Extract the (x, y) coordinate from the center of the cell holding the provided text.  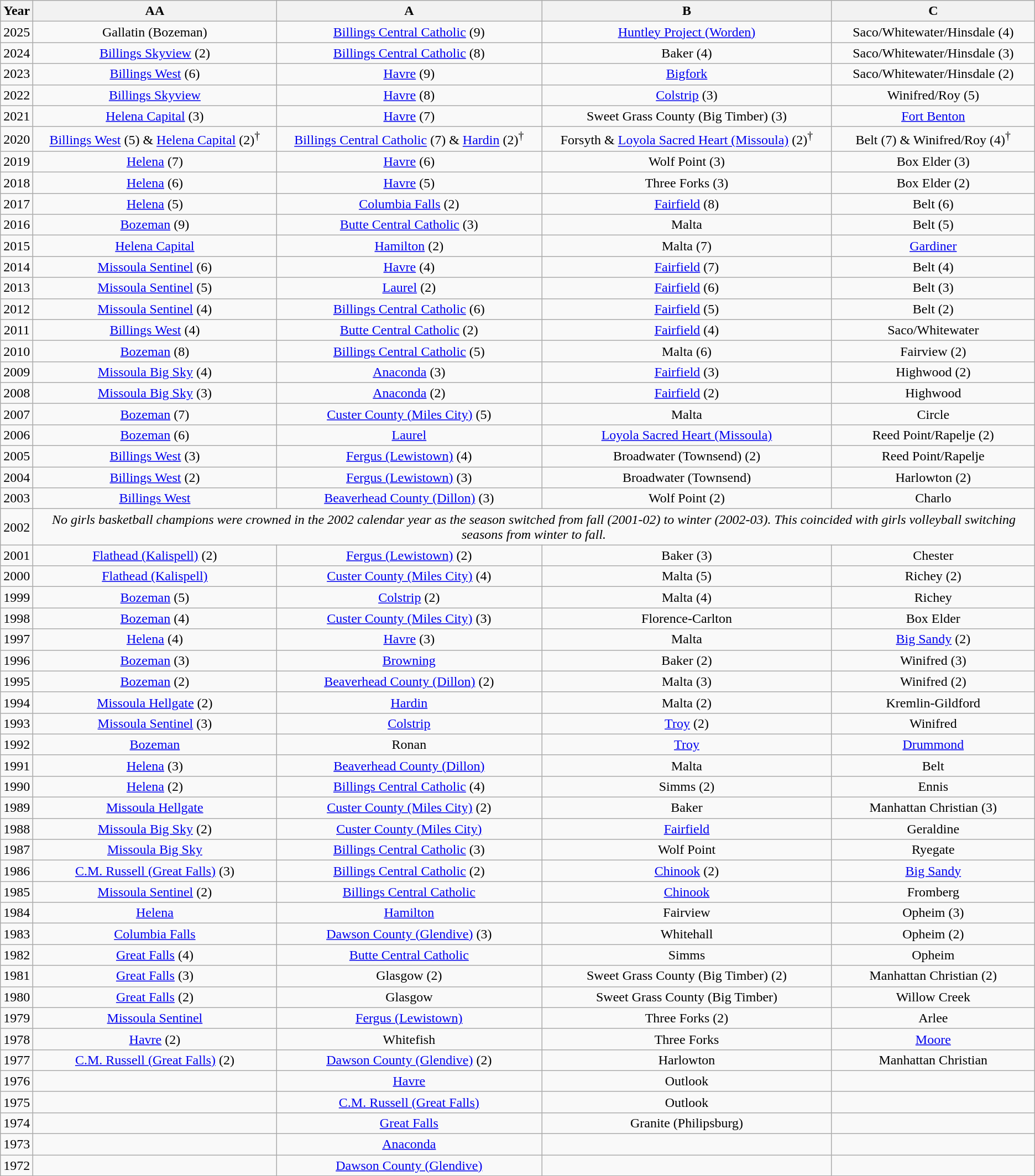
Year (17, 11)
Belt (3) (933, 288)
Flathead (Kalispell) (2) (155, 555)
1983 (17, 934)
Chester (933, 555)
Glasgow (2) (409, 976)
Whitefish (409, 1039)
Beaverhead County (Dillon) (409, 765)
Colstrip (3) (687, 95)
Great Falls (409, 1123)
1994 (17, 702)
Chinook (687, 892)
Dawson County (Glendive) (409, 1165)
Missoula Sentinel (6) (155, 267)
Laurel (409, 435)
C.M. Russell (Great Falls) (409, 1102)
Beaverhead County (Dillon) (2) (409, 681)
1996 (17, 660)
Glasgow (409, 997)
Great Falls (2) (155, 997)
Havre (7) (409, 116)
Wolf Point (3) (687, 162)
Box Elder (2) (933, 183)
2023 (17, 74)
Fairfield (4) (687, 330)
Fergus (Lewistown) (409, 1018)
Fairfield (687, 829)
Sweet Grass County (Big Timber) (3) (687, 116)
1980 (17, 997)
2012 (17, 309)
Flathead (Kalispell) (155, 576)
Opheim (2) (933, 934)
2004 (17, 477)
Billings West (5) & Helena Capital (2)† (155, 139)
Baker (687, 808)
Billings Central Catholic (7) & Hardin (2)† (409, 139)
2020 (17, 139)
Hardin (409, 702)
2007 (17, 414)
Fergus (Lewistown) (2) (409, 555)
Billings Central Catholic (9) (409, 32)
Missoula Big Sky (3) (155, 393)
Fairfield (5) (687, 309)
Drummond (933, 744)
1987 (17, 850)
Colstrip (409, 723)
1986 (17, 871)
Willow Creek (933, 997)
2011 (17, 330)
Dawson County (Glendive) (3) (409, 934)
Belt (7) & Winifred/Roy (4)† (933, 139)
2000 (17, 576)
Billings Central Catholic (6) (409, 309)
Helena (2) (155, 786)
Browning (409, 660)
Missoula Big Sky (155, 850)
1992 (17, 744)
1981 (17, 976)
1993 (17, 723)
1998 (17, 618)
Helena (155, 913)
Gardiner (933, 246)
Missoula Sentinel (4) (155, 309)
1985 (17, 892)
2022 (17, 95)
Missoula Hellgate (2) (155, 702)
Belt (5) (933, 225)
Bozeman (9) (155, 225)
Winifred (3) (933, 660)
1975 (17, 1102)
Fairview (687, 913)
Billings West (3) (155, 456)
1995 (17, 681)
Richey (2) (933, 576)
Helena (4) (155, 639)
Granite (Philipsburg) (687, 1123)
Havre (3) (409, 639)
Three Forks (3) (687, 183)
Fairfield (6) (687, 288)
Fergus (Lewistown) (4) (409, 456)
Missoula Big Sky (4) (155, 372)
Bozeman (7) (155, 414)
Havre (409, 1081)
Saco/Whitewater/Hinsdale (3) (933, 53)
Simms (687, 955)
Billings Skyview (2) (155, 53)
2013 (17, 288)
Malta (5) (687, 576)
Loyola Sacred Heart (Missoula) (687, 435)
Missoula Sentinel (2) (155, 892)
Geraldine (933, 829)
2017 (17, 204)
2025 (17, 32)
2010 (17, 351)
Billings Central Catholic (8) (409, 53)
Malta (4) (687, 597)
Highwood (933, 393)
Bozeman (3) (155, 660)
Malta (6) (687, 351)
Harlowton (687, 1060)
Custer County (Miles City) (2) (409, 808)
Helena (6) (155, 183)
B (687, 11)
1979 (17, 1018)
Baker (3) (687, 555)
Saco/Whitewater/Hinsdale (2) (933, 74)
Havre (5) (409, 183)
Billings West (155, 498)
Butte Central Catholic (2) (409, 330)
Moore (933, 1039)
Chinook (2) (687, 871)
1990 (17, 786)
Hamilton (2) (409, 246)
Beaverhead County (Dillon) (3) (409, 498)
Billings West (4) (155, 330)
Havre (8) (409, 95)
1973 (17, 1144)
Saco/Whitewater (933, 330)
Simms (2) (687, 786)
Box Elder (3) (933, 162)
Broadwater (Townsend) (687, 477)
2006 (17, 435)
Opheim (933, 955)
Whitehall (687, 934)
Billings Central Catholic (4) (409, 786)
1976 (17, 1081)
2002 (17, 527)
Helena Capital (3) (155, 116)
Helena (7) (155, 162)
Billings Central Catholic (409, 892)
Fairview (2) (933, 351)
Manhattan Christian (3) (933, 808)
2024 (17, 53)
Billings Skyview (155, 95)
Three Forks (687, 1039)
Billings Central Catholic (2) (409, 871)
Belt (933, 765)
Circle (933, 414)
2015 (17, 246)
Highwood (2) (933, 372)
Billings West (2) (155, 477)
Bozeman (155, 744)
Anaconda (2) (409, 393)
Belt (2) (933, 309)
2021 (17, 116)
Laurel (2) (409, 288)
C.M. Russell (Great Falls) (2) (155, 1060)
Anaconda (409, 1144)
Forsyth & Loyola Sacred Heart (Missoula) (2)† (687, 139)
Opheim (3) (933, 913)
Winifred (2) (933, 681)
Havre (6) (409, 162)
Dawson County (Glendive) (2) (409, 1060)
Bozeman (6) (155, 435)
Fairfield (2) (687, 393)
Belt (4) (933, 267)
Great Falls (4) (155, 955)
Havre (2) (155, 1039)
Custer County (Miles City) (409, 829)
Richey (933, 597)
Bigfork (687, 74)
Big Sandy (933, 871)
Manhattan Christian (933, 1060)
1988 (17, 829)
Butte Central Catholic (3) (409, 225)
Broadwater (Townsend) (2) (687, 456)
Troy (687, 744)
Fairfield (3) (687, 372)
Ronan (409, 744)
Malta (7) (687, 246)
1984 (17, 913)
Custer County (Miles City) (3) (409, 618)
Billings Central Catholic (3) (409, 850)
Sweet Grass County (Big Timber) (687, 997)
Great Falls (3) (155, 976)
Winifred/Roy (5) (933, 95)
Hamilton (409, 913)
Missoula Sentinel (5) (155, 288)
1991 (17, 765)
Reed Point/Rapelje (933, 456)
Custer County (Miles City) (4) (409, 576)
Baker (2) (687, 660)
Arlee (933, 1018)
1982 (17, 955)
Troy (2) (687, 723)
Baker (4) (687, 53)
Manhattan Christian (2) (933, 976)
Kremlin-Gildford (933, 702)
Custer County (Miles City) (5) (409, 414)
Columbia Falls (155, 934)
Saco/Whitewater/Hinsdale (4) (933, 32)
2016 (17, 225)
Gallatin (Bozeman) (155, 32)
AA (155, 11)
Sweet Grass County (Big Timber) (2) (687, 976)
1997 (17, 639)
Winifred (933, 723)
1989 (17, 808)
Box Elder (933, 618)
Harlowton (2) (933, 477)
C.M. Russell (Great Falls) (3) (155, 871)
Butte Central Catholic (409, 955)
Ryegate (933, 850)
2018 (17, 183)
2005 (17, 456)
Havre (9) (409, 74)
Helena (5) (155, 204)
Anaconda (3) (409, 372)
1999 (17, 597)
2003 (17, 498)
Malta (2) (687, 702)
C (933, 11)
Charlo (933, 498)
Billings Central Catholic (5) (409, 351)
Huntley Project (Worden) (687, 32)
1974 (17, 1123)
Belt (6) (933, 204)
Fort Benton (933, 116)
Bozeman (8) (155, 351)
Bozeman (2) (155, 681)
Fromberg (933, 892)
2014 (17, 267)
2009 (17, 372)
2001 (17, 555)
1972 (17, 1165)
Billings West (6) (155, 74)
Fergus (Lewistown) (3) (409, 477)
Helena Capital (155, 246)
A (409, 11)
Ennis (933, 786)
Helena (3) (155, 765)
Florence-Carlton (687, 618)
Malta (3) (687, 681)
Columbia Falls (2) (409, 204)
2019 (17, 162)
Fairfield (8) (687, 204)
Three Forks (2) (687, 1018)
Havre (4) (409, 267)
Reed Point/Rapelje (2) (933, 435)
1977 (17, 1060)
Missoula Sentinel (3) (155, 723)
Bozeman (5) (155, 597)
Wolf Point (687, 850)
Wolf Point (2) (687, 498)
Fairfield (7) (687, 267)
Missoula Hellgate (155, 808)
Colstrip (2) (409, 597)
2008 (17, 393)
1978 (17, 1039)
Missoula Big Sky (2) (155, 829)
Big Sandy (2) (933, 639)
Missoula Sentinel (155, 1018)
Bozeman (4) (155, 618)
